Capture the cell that displays the provided text and extract its (X, Y) central coordinate. 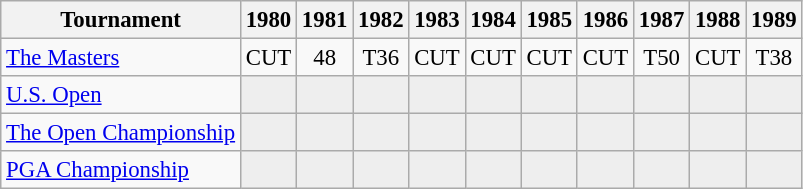
The Open Championship (121, 133)
1987 (661, 20)
T50 (661, 58)
T38 (774, 58)
1988 (718, 20)
U.S. Open (121, 95)
The Masters (121, 58)
1984 (493, 20)
1982 (381, 20)
T36 (381, 58)
1985 (549, 20)
1986 (605, 20)
1981 (325, 20)
Tournament (121, 20)
1980 (268, 20)
1983 (437, 20)
48 (325, 58)
1989 (774, 20)
PGA Championship (121, 170)
